Locate the cell with the specified text and output its (x, y) center coordinate. 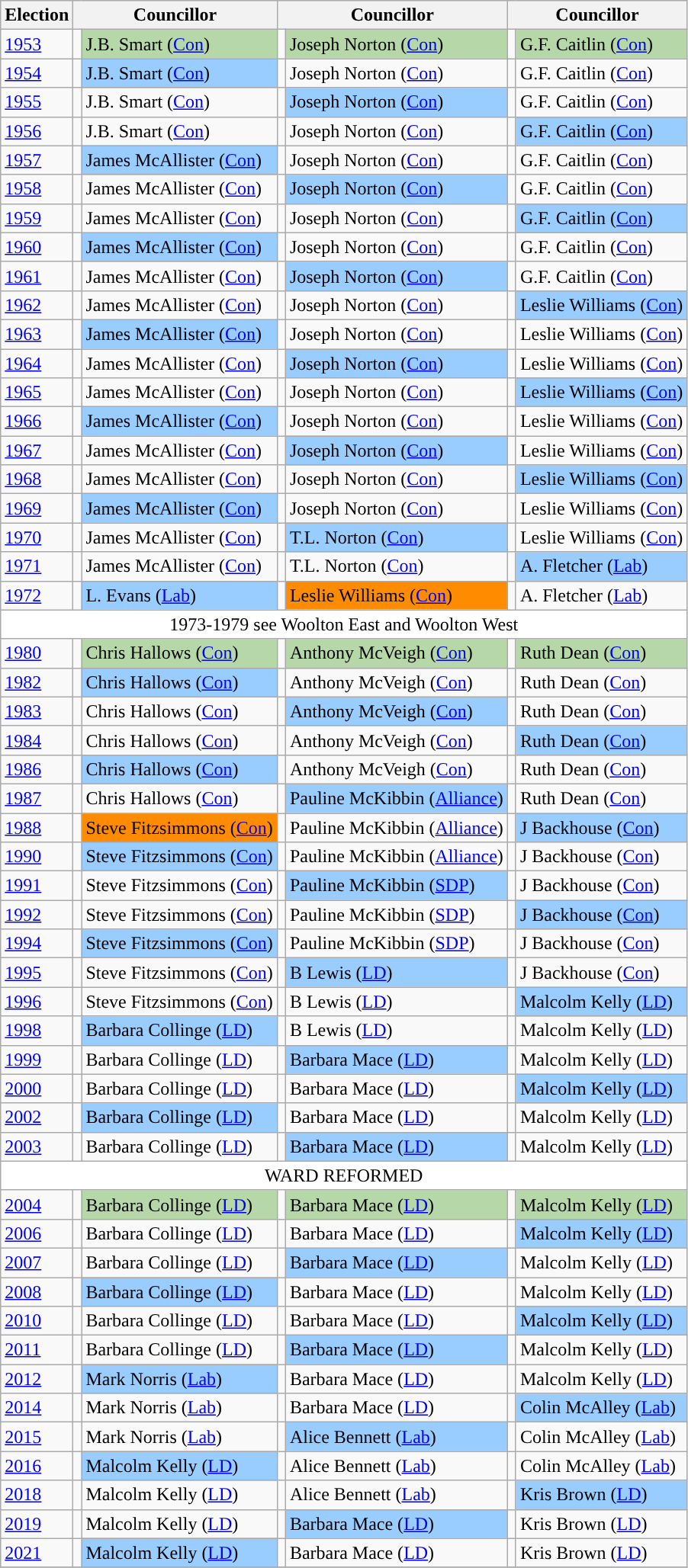
1964 (37, 364)
2016 (37, 1466)
1984 (37, 740)
L. Evans (Lab) (179, 595)
2019 (37, 1524)
1971 (37, 566)
1980 (37, 653)
1990 (37, 857)
2004 (37, 1204)
1991 (37, 886)
2018 (37, 1495)
1953 (37, 44)
2014 (37, 1408)
2010 (37, 1321)
1970 (37, 537)
1963 (37, 334)
1962 (37, 305)
1969 (37, 508)
2008 (37, 1292)
1972 (37, 595)
1986 (37, 769)
1987 (37, 798)
2006 (37, 1233)
1956 (37, 131)
1959 (37, 218)
1957 (37, 160)
2011 (37, 1350)
1965 (37, 393)
2000 (37, 1089)
1982 (37, 682)
1973-1979 see Woolton East and Woolton West (344, 624)
1996 (37, 1002)
1988 (37, 827)
1958 (37, 189)
2002 (37, 1117)
1983 (37, 711)
1968 (37, 479)
1967 (37, 451)
2003 (37, 1146)
1960 (37, 247)
2015 (37, 1437)
1961 (37, 276)
1954 (37, 73)
2021 (37, 1553)
1966 (37, 422)
1994 (37, 944)
Election (37, 15)
1992 (37, 915)
1955 (37, 102)
1995 (37, 973)
1998 (37, 1031)
WARD REFORMED (344, 1175)
2007 (37, 1262)
2012 (37, 1379)
1999 (37, 1060)
